Detect which cell encompasses the target text, then output its [x, y] center coordinate. 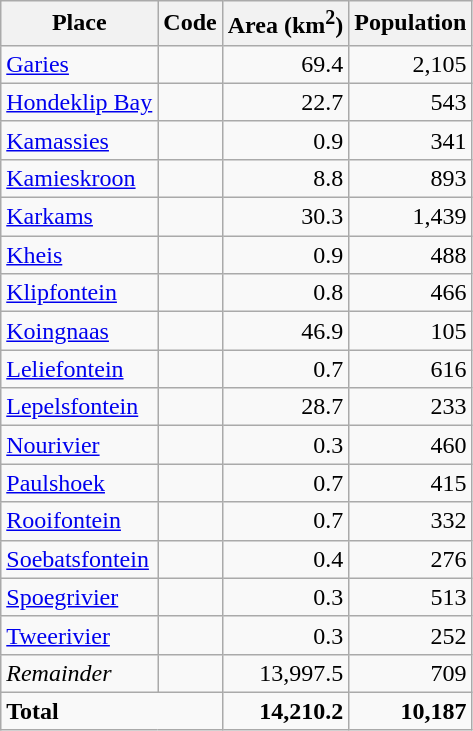
276 [410, 559]
14,210.2 [286, 711]
513 [410, 597]
341 [410, 140]
Spoegrivier [80, 597]
28.7 [286, 407]
8.8 [286, 178]
543 [410, 102]
30.3 [286, 217]
0.4 [286, 559]
Code [190, 24]
616 [410, 369]
Garies [80, 64]
Kamassies [80, 140]
893 [410, 178]
709 [410, 673]
415 [410, 483]
Kheis [80, 255]
46.9 [286, 331]
332 [410, 521]
Nourivier [80, 445]
Karkams [80, 217]
Tweerivier [80, 635]
Remainder [80, 673]
Rooifontein [80, 521]
Area (km2) [286, 24]
Total [112, 711]
252 [410, 635]
488 [410, 255]
10,187 [410, 711]
Klipfontein [80, 293]
Soebatsfontein [80, 559]
105 [410, 331]
Paulshoek [80, 483]
69.4 [286, 64]
1,439 [410, 217]
Lepelsfontein [80, 407]
Place [80, 24]
Hondeklip Bay [80, 102]
Kamieskroon [80, 178]
2,105 [410, 64]
460 [410, 445]
466 [410, 293]
233 [410, 407]
Leliefontein [80, 369]
Koingnaas [80, 331]
Population [410, 24]
22.7 [286, 102]
0.8 [286, 293]
13,997.5 [286, 673]
